Search for the cell housing the specified text and yield its [x, y] center coordinate. 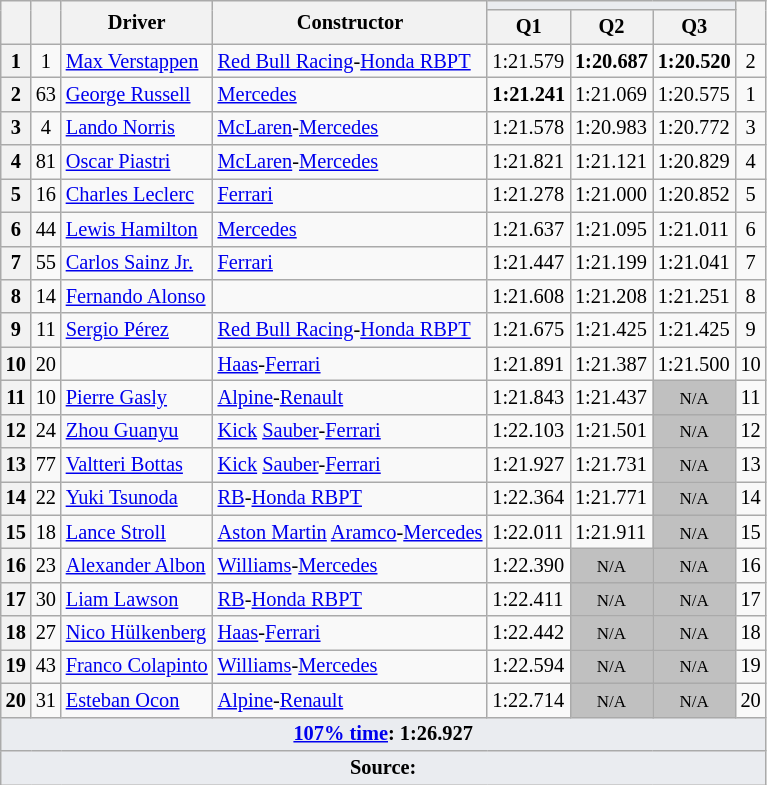
1:21.927 [528, 465]
Carlos Sainz Jr. [137, 263]
77 [46, 465]
1:22.103 [528, 431]
1:21.771 [612, 498]
1:20.772 [694, 128]
Q2 [612, 27]
1:21.011 [694, 229]
22 [46, 498]
Lance Stroll [137, 532]
1:21.821 [528, 162]
Driver [137, 22]
1:20.852 [694, 195]
Max Verstappen [137, 61]
107% time: 1:26.927 [384, 734]
1:21.241 [528, 94]
1:22.411 [528, 599]
George Russell [137, 94]
1:21.637 [528, 229]
1:21.731 [612, 465]
Charles Leclerc [137, 195]
1:21.000 [612, 195]
1:21.891 [528, 364]
1:21.447 [528, 263]
Alexander Albon [137, 565]
1:21.500 [694, 364]
1:20.687 [612, 61]
1:21.579 [528, 61]
1:21.199 [612, 263]
1:21.843 [528, 397]
55 [46, 263]
81 [46, 162]
Oscar Piastri [137, 162]
Constructor [350, 22]
1:20.575 [694, 94]
1:22.390 [528, 565]
Zhou Guanyu [137, 431]
1:21.121 [612, 162]
Source: [384, 767]
Aston Martin Aramco-Mercedes [350, 532]
1:21.608 [528, 296]
Lewis Hamilton [137, 229]
1:22.442 [528, 633]
Yuki Tsunoda [137, 498]
Q1 [528, 27]
1:20.520 [694, 61]
1:21.278 [528, 195]
1:21.208 [612, 296]
23 [46, 565]
1:22.594 [528, 666]
63 [46, 94]
1:20.829 [694, 162]
30 [46, 599]
1:21.578 [528, 128]
24 [46, 431]
1:22.714 [528, 700]
Franco Colapinto [137, 666]
1:21.675 [528, 330]
1:21.501 [612, 431]
1:22.011 [528, 532]
Sergio Pérez [137, 330]
1:21.041 [694, 263]
Liam Lawson [137, 599]
Nico Hülkenberg [137, 633]
Esteban Ocon [137, 700]
1:21.387 [612, 364]
1:21.251 [694, 296]
27 [46, 633]
44 [46, 229]
Valtteri Bottas [137, 465]
1:21.069 [612, 94]
1:21.095 [612, 229]
1:22.364 [528, 498]
Fernando Alonso [137, 296]
1:21.911 [612, 532]
1:21.437 [612, 397]
Q3 [694, 27]
Lando Norris [137, 128]
Pierre Gasly [137, 397]
43 [46, 666]
1:20.983 [612, 128]
31 [46, 700]
